For the text-containing cell, return its midpoint in [X, Y] coordinate format. 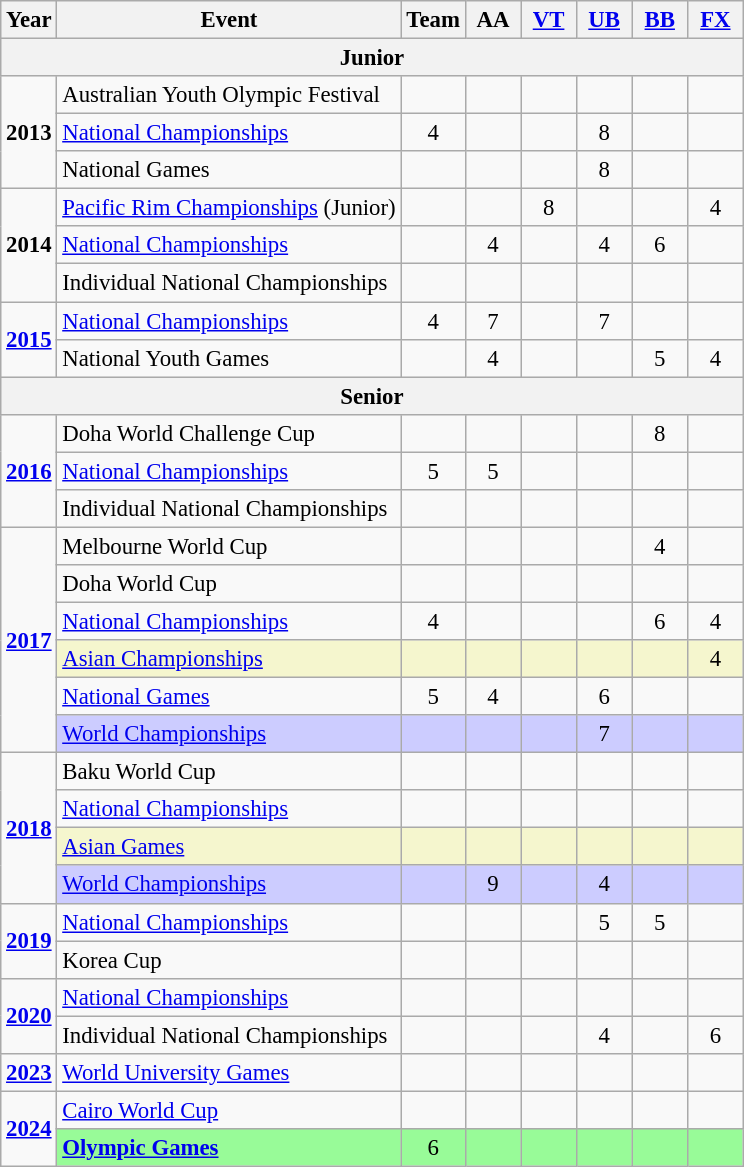
BB [660, 20]
2023 [29, 1073]
2020 [29, 1016]
Melbourne World Cup [229, 546]
Korea Cup [229, 960]
Asian Games [229, 847]
VT [549, 20]
UB [604, 20]
Event [229, 20]
Olympic Games [229, 1148]
Year [29, 20]
Australian Youth Olympic Festival [229, 95]
2014 [29, 246]
Cairo World Cup [229, 1110]
Baku World Cup [229, 772]
2013 [29, 132]
Junior [372, 58]
World University Games [229, 1073]
Doha World Challenge Cup [229, 433]
2015 [29, 340]
9 [493, 885]
National Youth Games [229, 358]
Pacific Rim Championships (Junior) [229, 208]
Senior [372, 396]
FX [716, 20]
Asian Championships [229, 659]
2017 [29, 640]
2016 [29, 470]
Team [433, 20]
AA [493, 20]
Doha World Cup [229, 584]
2018 [29, 828]
2024 [29, 1128]
2019 [29, 940]
